Search for the cell housing the specified text and yield its [X, Y] center coordinate. 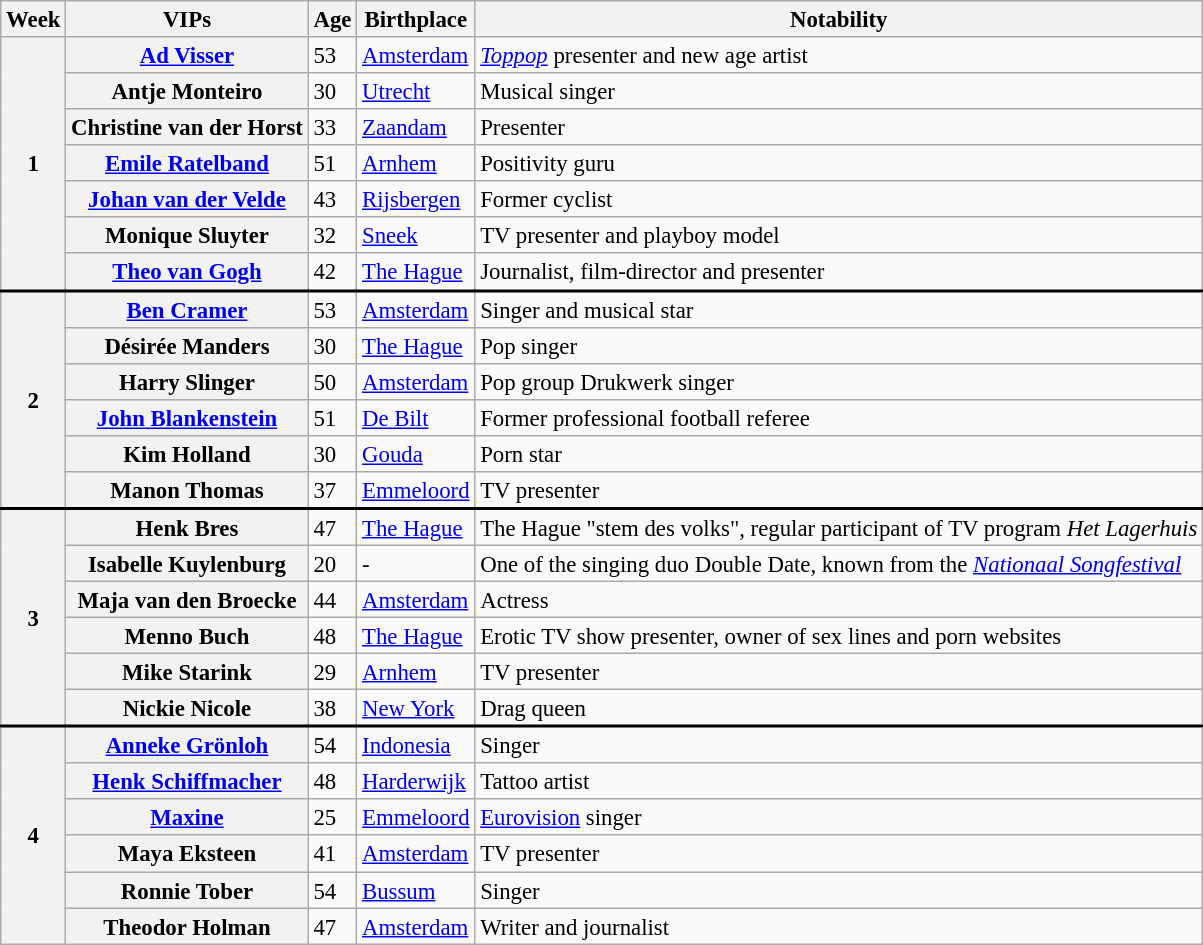
Sneek [416, 236]
42 [332, 272]
Emile Ratelband [187, 163]
One of the singing duo Double Date, known from the Nationaal Songfestival [839, 563]
Former cyclist [839, 199]
Harry Slinger [187, 381]
Maxine [187, 818]
Age [332, 19]
Eurovision singer [839, 818]
Bussum [416, 890]
Harderwijk [416, 781]
43 [332, 199]
Actress [839, 599]
29 [332, 672]
Ben Cramer [187, 308]
3 [34, 617]
Theo van Gogh [187, 272]
Pop singer [839, 345]
The Hague "stem des volks", regular participant of TV program Het Lagerhuis [839, 526]
New York [416, 708]
38 [332, 708]
John Blankenstein [187, 417]
Ad Visser [187, 55]
Christine van der Horst [187, 127]
Pop group Drukwerk singer [839, 381]
Toppop presenter and new age artist [839, 55]
Theodor Holman [187, 926]
Henk Bres [187, 526]
Mike Starink [187, 672]
Zaandam [416, 127]
VIPs [187, 19]
Désirée Manders [187, 345]
44 [332, 599]
TV presenter and playboy model [839, 236]
Maya Eksteen [187, 854]
33 [332, 127]
41 [332, 854]
Antje Monteiro [187, 91]
Writer and journalist [839, 926]
Anneke Grönloh [187, 746]
Gouda [416, 454]
Erotic TV show presenter, owner of sex lines and porn websites [839, 636]
- [416, 563]
Menno Buch [187, 636]
Utrecht [416, 91]
Presenter [839, 127]
Kim Holland [187, 454]
Tattoo artist [839, 781]
Positivity guru [839, 163]
Week [34, 19]
Musical singer [839, 91]
Former professional football referee [839, 417]
Indonesia [416, 746]
2 [34, 399]
Singer and musical star [839, 308]
Birthplace [416, 19]
De Bilt [416, 417]
Johan van der Velde [187, 199]
4 [34, 836]
Ronnie Tober [187, 890]
20 [332, 563]
Isabelle Kuylenburg [187, 563]
Porn star [839, 454]
Monique Sluyter [187, 236]
Journalist, film-director and presenter [839, 272]
37 [332, 490]
Notability [839, 19]
Drag queen [839, 708]
50 [332, 381]
32 [332, 236]
Maja van den Broecke [187, 599]
Rijsbergen [416, 199]
25 [332, 818]
Nickie Nicole [187, 708]
Henk Schiffmacher [187, 781]
1 [34, 164]
Manon Thomas [187, 490]
